Find where the given text appears and provide that cell's center as (X, Y) coordinate. 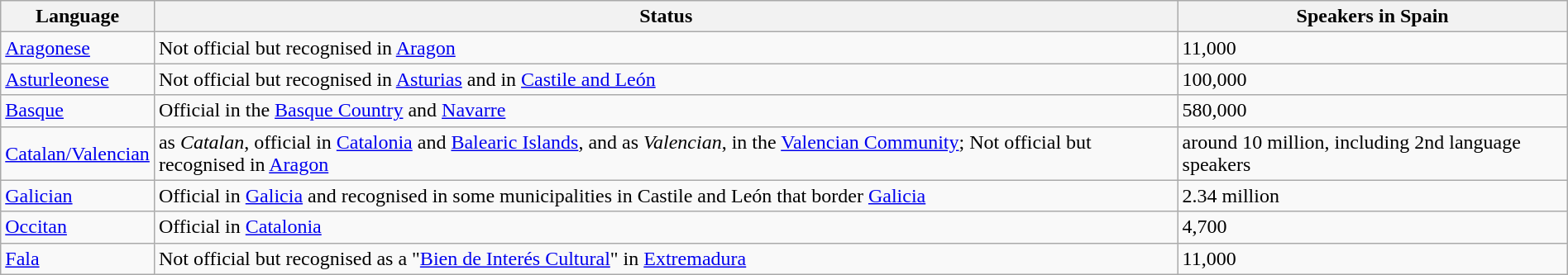
2.34 million (1373, 196)
580,000 (1373, 111)
Speakers in Spain (1373, 17)
Official in Catalonia (666, 227)
4,700 (1373, 227)
Fala (78, 258)
Not official but recognised as a "Bien de Interés Cultural" in Extremadura (666, 258)
Language (78, 17)
Not official but recognised in Aragon (666, 48)
Not official but recognised in Asturias and in Castile and León (666, 79)
Official in Galicia and recognised in some municipalities in Castile and León that border Galicia (666, 196)
around 10 million, including 2nd language speakers (1373, 154)
Asturleonese (78, 79)
Catalan/Valencian (78, 154)
Status (666, 17)
Official in the Basque Country and Navarre (666, 111)
Basque (78, 111)
Galician (78, 196)
100,000 (1373, 79)
as Catalan, official in Catalonia and Balearic Islands, and as Valencian, in the Valencian Community; Not official but recognised in Aragon (666, 154)
Aragonese (78, 48)
Occitan (78, 227)
